Capture the cell that displays the provided text and extract its [X, Y] central coordinate. 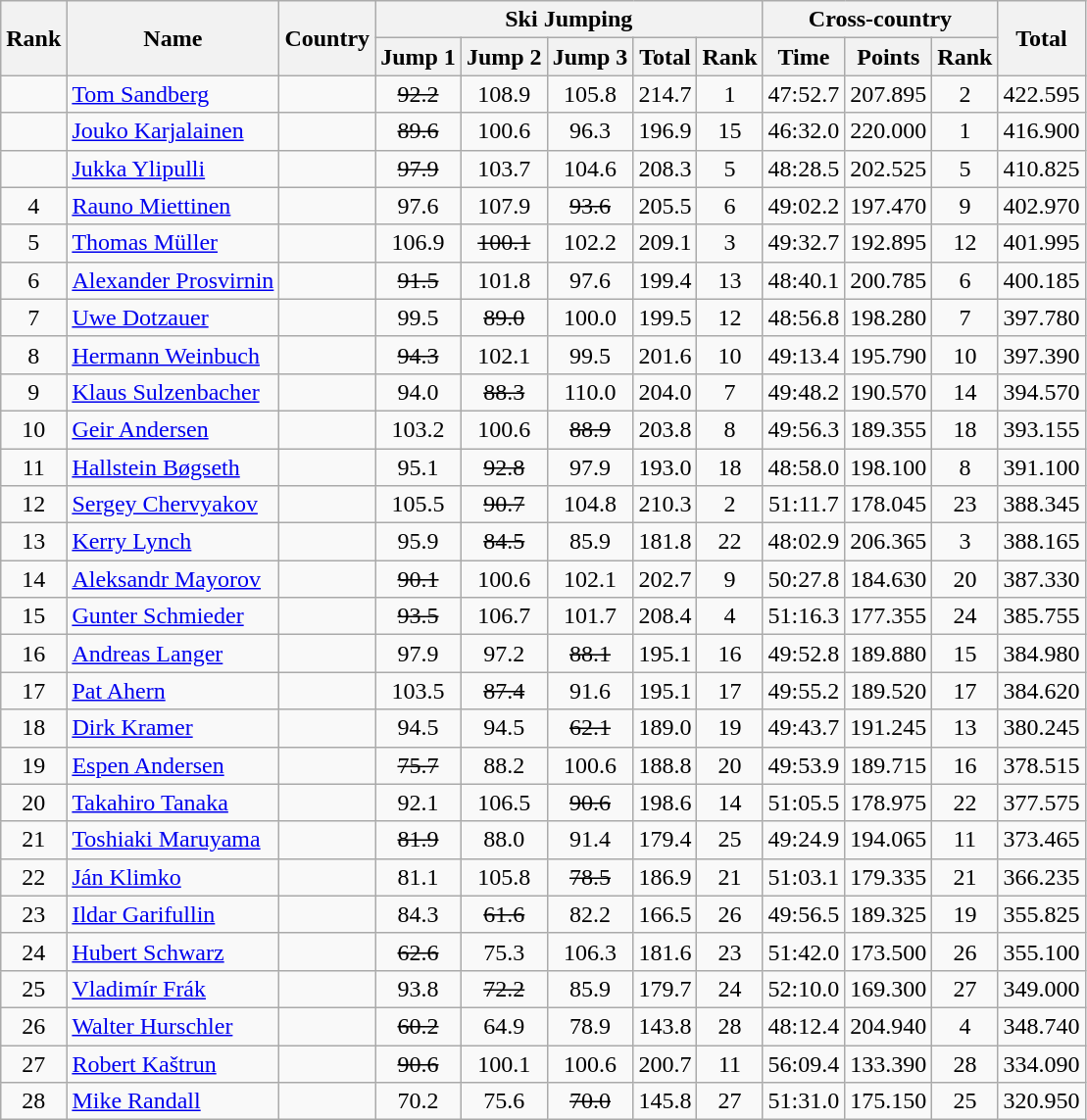
179.7 [665, 989]
49:02.2 [804, 206]
393.155 [1041, 429]
Jouko Karjalainen [173, 131]
203.8 [665, 429]
181.6 [665, 951]
220.000 [888, 131]
49:48.2 [804, 392]
186.9 [665, 877]
48:40.1 [804, 280]
200.7 [665, 1063]
70.2 [419, 1101]
355.825 [1041, 914]
48:02.9 [804, 542]
52:10.0 [804, 989]
49:24.9 [804, 840]
78.9 [590, 1026]
51:42.0 [804, 951]
51:16.3 [804, 616]
179.335 [888, 877]
195.790 [888, 355]
197.470 [888, 206]
205.5 [665, 206]
201.6 [665, 355]
51:31.0 [804, 1101]
Jump 1 [419, 57]
198.280 [888, 317]
70.0 [590, 1101]
178.975 [888, 803]
101.7 [590, 616]
49:13.4 [804, 355]
49:43.7 [804, 728]
101.8 [504, 280]
397.780 [1041, 317]
387.330 [1041, 579]
166.5 [665, 914]
Takahiro Tanaka [173, 803]
355.100 [1041, 951]
204.940 [888, 1026]
Gunter Schmieder [173, 616]
348.740 [1041, 1026]
385.755 [1041, 616]
Ski Jumping [568, 20]
46:32.0 [804, 131]
48:28.5 [804, 169]
105.5 [419, 505]
47:52.7 [804, 94]
Pat Ahern [173, 691]
Thomas Müller [173, 243]
61.6 [504, 914]
184.630 [888, 579]
143.8 [665, 1026]
103.5 [419, 691]
189.715 [888, 765]
Aleksandr Mayorov [173, 579]
373.465 [1041, 840]
377.575 [1041, 803]
210.3 [665, 505]
49:55.2 [804, 691]
89.0 [504, 317]
400.185 [1041, 280]
410.825 [1041, 169]
Alexander Prosvirnin [173, 280]
81.1 [419, 877]
93.5 [419, 616]
Hallstein Bøgseth [173, 467]
Time [804, 57]
88.9 [590, 429]
200.785 [888, 280]
95.9 [419, 542]
88.2 [504, 765]
Rauno Miettinen [173, 206]
Hubert Schwarz [173, 951]
Mike Randall [173, 1101]
75.7 [419, 765]
416.900 [1041, 131]
106.9 [419, 243]
50:27.8 [804, 579]
Points [888, 57]
89.6 [419, 131]
48:12.4 [804, 1026]
198.100 [888, 467]
384.620 [1041, 691]
177.355 [888, 616]
209.1 [665, 243]
190.570 [888, 392]
88.0 [504, 840]
91.5 [419, 280]
188.8 [665, 765]
198.6 [665, 803]
84.5 [504, 542]
384.980 [1041, 654]
94.3 [419, 355]
Vladimír Frák [173, 989]
110.0 [590, 392]
Tom Sandberg [173, 94]
206.365 [888, 542]
91.6 [590, 691]
93.8 [419, 989]
56:09.4 [804, 1063]
84.3 [419, 914]
145.8 [665, 1101]
75.6 [504, 1101]
189.880 [888, 654]
Ildar Garifullin [173, 914]
49:53.9 [804, 765]
422.595 [1041, 94]
189.325 [888, 914]
97.2 [504, 654]
Country [327, 38]
202.525 [888, 169]
82.2 [590, 914]
72.2 [504, 989]
91.4 [590, 840]
60.2 [419, 1026]
207.895 [888, 94]
189.520 [888, 691]
173.500 [888, 951]
107.9 [504, 206]
402.970 [1041, 206]
Name [173, 38]
388.165 [1041, 542]
Walter Hurschler [173, 1026]
199.5 [665, 317]
214.7 [665, 94]
388.345 [1041, 505]
103.7 [504, 169]
92.2 [419, 94]
88.1 [590, 654]
394.570 [1041, 392]
104.6 [590, 169]
Andreas Langer [173, 654]
196.9 [665, 131]
Hermann Weinbuch [173, 355]
108.9 [504, 94]
Kerry Lynch [173, 542]
Jump 3 [590, 57]
96.3 [590, 131]
Geir Andersen [173, 429]
366.235 [1041, 877]
349.000 [1041, 989]
90.1 [419, 579]
Cross-country [880, 20]
103.2 [419, 429]
100.0 [590, 317]
64.9 [504, 1026]
49:56.3 [804, 429]
Klaus Sulzenbacher [173, 392]
62.6 [419, 951]
Uwe Dotzauer [173, 317]
202.7 [665, 579]
Jukka Ylipulli [173, 169]
106.5 [504, 803]
380.245 [1041, 728]
334.090 [1041, 1063]
Sergey Chervyakov [173, 505]
95.1 [419, 467]
133.390 [888, 1063]
104.8 [590, 505]
51:11.7 [804, 505]
179.4 [665, 840]
Dirk Kramer [173, 728]
90.7 [504, 505]
Toshiaki Maruyama [173, 840]
49:56.5 [804, 914]
178.045 [888, 505]
48:56.8 [804, 317]
92.1 [419, 803]
93.6 [590, 206]
49:52.8 [804, 654]
378.515 [1041, 765]
51:03.1 [804, 877]
Jump 2 [504, 57]
Ján Klimko [173, 877]
62.1 [590, 728]
192.895 [888, 243]
Espen Andersen [173, 765]
199.4 [665, 280]
94.0 [419, 392]
106.7 [504, 616]
189.0 [665, 728]
48:58.0 [804, 467]
208.3 [665, 169]
194.065 [888, 840]
208.4 [665, 616]
204.0 [665, 392]
397.390 [1041, 355]
49:32.7 [804, 243]
Robert Kaštrun [173, 1063]
75.3 [504, 951]
51:05.5 [804, 803]
106.3 [590, 951]
81.9 [419, 840]
193.0 [665, 467]
189.355 [888, 429]
78.5 [590, 877]
87.4 [504, 691]
191.245 [888, 728]
175.150 [888, 1101]
88.3 [504, 392]
102.2 [590, 243]
181.8 [665, 542]
320.950 [1041, 1101]
401.995 [1041, 243]
169.300 [888, 989]
92.8 [504, 467]
391.100 [1041, 467]
